Find where the given text appears and provide that cell's center as (x, y) coordinate. 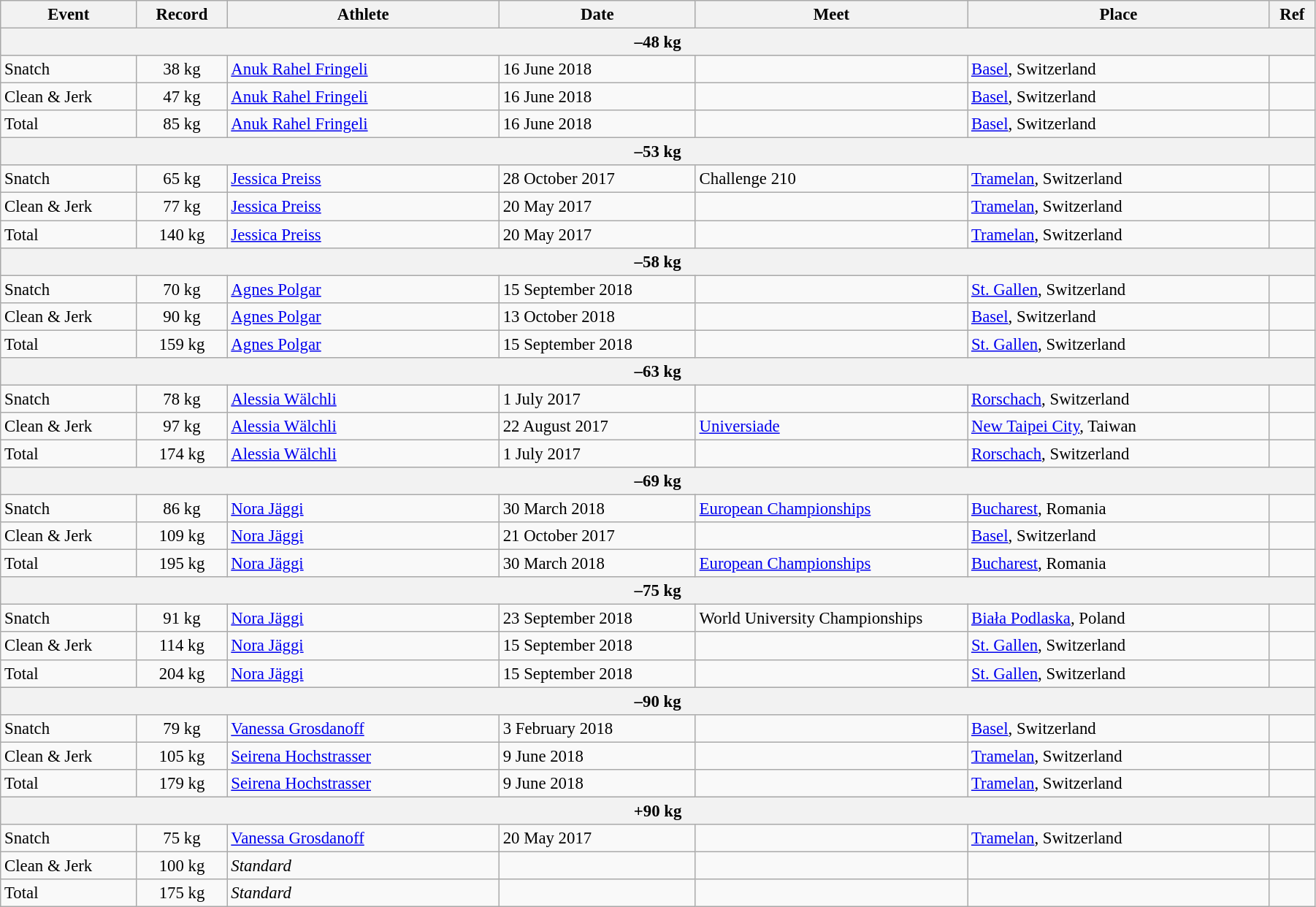
114 kg (182, 646)
77 kg (182, 207)
91 kg (182, 619)
90 kg (182, 316)
–48 kg (658, 42)
Record (182, 15)
–75 kg (658, 591)
–58 kg (658, 261)
70 kg (182, 289)
47 kg (182, 97)
Meet (831, 15)
–69 kg (658, 481)
97 kg (182, 426)
Biała Podlaska, Poland (1119, 619)
–63 kg (658, 372)
3 February 2018 (597, 728)
179 kg (182, 784)
Athlete (363, 15)
28 October 2017 (597, 179)
21 October 2017 (597, 536)
Ref (1292, 15)
109 kg (182, 536)
100 kg (182, 865)
–53 kg (658, 152)
159 kg (182, 344)
13 October 2018 (597, 316)
195 kg (182, 564)
79 kg (182, 728)
Place (1119, 15)
–90 kg (658, 701)
174 kg (182, 453)
175 kg (182, 893)
New Taipei City, Taiwan (1119, 426)
85 kg (182, 124)
140 kg (182, 234)
World University Championships (831, 619)
78 kg (182, 399)
105 kg (182, 756)
Universiade (831, 426)
23 September 2018 (597, 619)
Event (69, 15)
86 kg (182, 509)
65 kg (182, 179)
Date (597, 15)
+90 kg (658, 811)
75 kg (182, 838)
204 kg (182, 673)
Challenge 210 (831, 179)
38 kg (182, 69)
22 August 2017 (597, 426)
